Identify which cell holds the provided text, then report its [x, y] central coordinate. 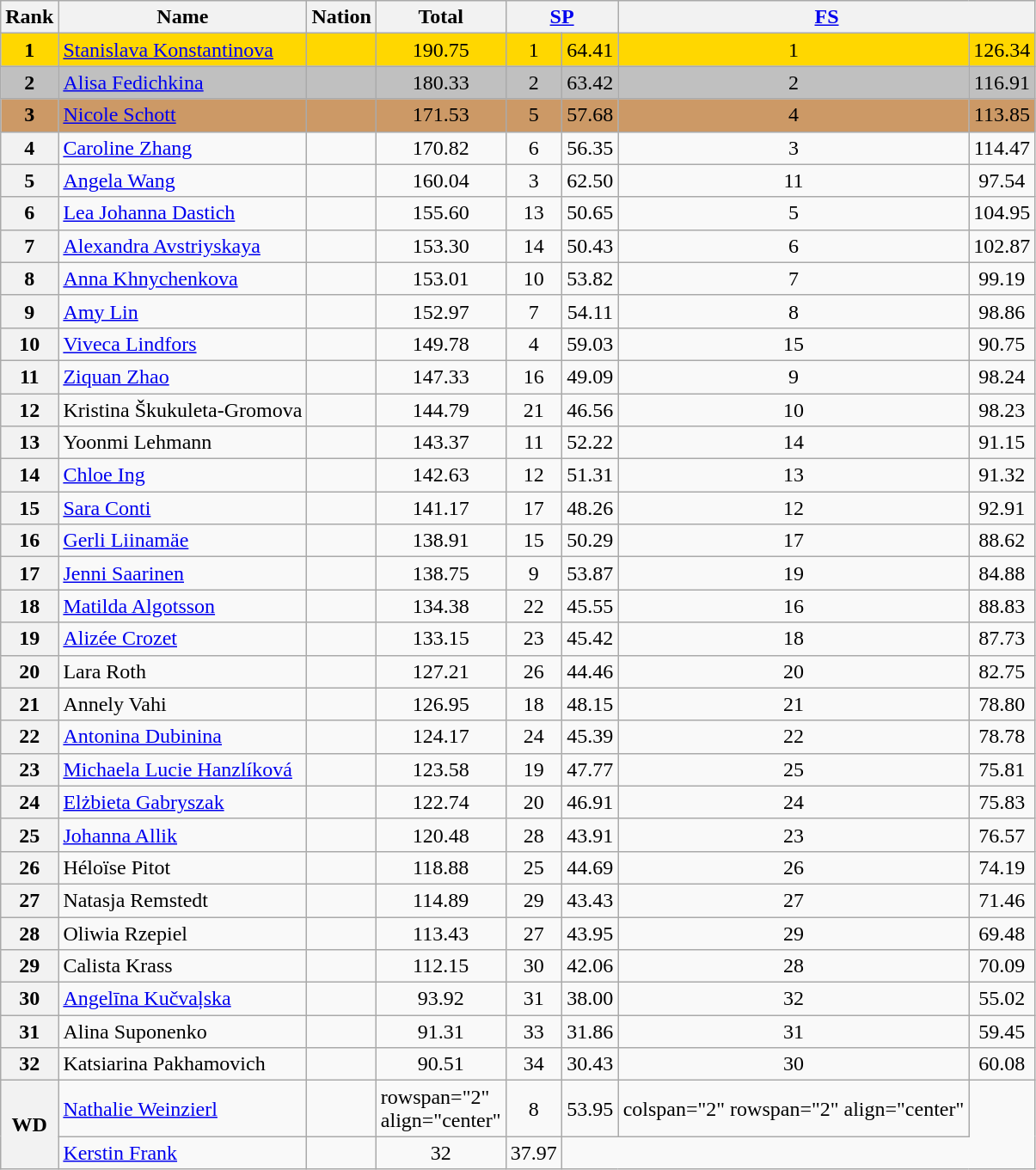
190.75 [440, 50]
143.37 [440, 443]
133.15 [440, 639]
Lara Roth [182, 671]
153.30 [440, 246]
127.21 [440, 671]
Ziquan Zhao [182, 377]
153.01 [440, 279]
98.24 [1002, 377]
126.34 [1002, 50]
98.86 [1002, 311]
46.91 [591, 802]
104.95 [1002, 213]
Rank [29, 17]
47.77 [591, 769]
138.91 [440, 541]
75.83 [1002, 802]
48.15 [591, 704]
31.86 [591, 1032]
34 [534, 1064]
75.81 [1002, 769]
30.43 [591, 1064]
60.08 [1002, 1064]
Nathalie Weinzierl [182, 1109]
43.91 [591, 835]
70.09 [1002, 966]
Elżbieta Gabryszak [182, 802]
Antonina Dubinina [182, 737]
Natasja Remstedt [182, 900]
114.47 [1002, 148]
91.31 [440, 1032]
Jenni Saarinen [182, 573]
Nicole Schott [182, 115]
59.03 [591, 344]
144.79 [440, 410]
180.33 [440, 83]
122.74 [440, 802]
113.43 [440, 933]
141.17 [440, 508]
Sara Conti [182, 508]
113.85 [1002, 115]
46.56 [591, 410]
Héloïse Pitot [182, 867]
147.33 [440, 377]
98.23 [1002, 410]
51.31 [591, 475]
118.88 [440, 867]
155.60 [440, 213]
56.35 [591, 148]
62.50 [591, 181]
Yoonmi Lehmann [182, 443]
Amy Lin [182, 311]
92.91 [1002, 508]
colspan="2" rowspan="2" align="center" [794, 1109]
64.41 [591, 50]
90.75 [1002, 344]
54.11 [591, 311]
43.95 [591, 933]
126.95 [440, 704]
74.19 [1002, 867]
45.42 [591, 639]
120.48 [440, 835]
50.29 [591, 541]
Katsiarina Pakhamovich [182, 1064]
Johanna Allik [182, 835]
90.51 [440, 1064]
124.17 [440, 737]
rowspan="2" align="center" [440, 1109]
53.95 [591, 1109]
99.19 [1002, 279]
91.32 [1002, 475]
45.55 [591, 606]
102.87 [1002, 246]
Matilda Algotsson [182, 606]
114.89 [440, 900]
Chloe Ing [182, 475]
97.54 [1002, 181]
Alisa Fedichkina [182, 83]
49.09 [591, 377]
Name [182, 17]
Angela Wang [182, 181]
Michaela Lucie Hanzlíková [182, 769]
50.43 [591, 246]
76.57 [1002, 835]
116.91 [1002, 83]
152.97 [440, 311]
Gerli Liinamäe [182, 541]
Viveca Lindfors [182, 344]
Kerstin Frank [182, 1153]
78.80 [1002, 704]
170.82 [440, 148]
78.78 [1002, 737]
Calista Krass [182, 966]
171.53 [440, 115]
160.04 [440, 181]
43.43 [591, 900]
55.02 [1002, 999]
63.42 [591, 83]
88.62 [1002, 541]
87.73 [1002, 639]
142.63 [440, 475]
149.78 [440, 344]
52.22 [591, 443]
53.82 [591, 279]
Alizée Crozet [182, 639]
93.92 [440, 999]
44.46 [591, 671]
Caroline Zhang [182, 148]
Nation [341, 17]
91.15 [1002, 443]
Stanislava Konstantinova [182, 50]
50.65 [591, 213]
Kristina Škukuleta-Gromova [182, 410]
138.75 [440, 573]
53.87 [591, 573]
82.75 [1002, 671]
59.45 [1002, 1032]
134.38 [440, 606]
33 [534, 1032]
SP [562, 17]
45.39 [591, 737]
71.46 [1002, 900]
Anna Khnychenkova [182, 279]
84.88 [1002, 573]
Alexandra Avstriyskaya [182, 246]
WD [29, 1124]
Total [440, 17]
123.58 [440, 769]
37.97 [534, 1153]
48.26 [591, 508]
Angelīna Kučvaļska [182, 999]
Annely Vahi [182, 704]
44.69 [591, 867]
FS [827, 17]
57.68 [591, 115]
88.83 [1002, 606]
Alina Suponenko [182, 1032]
Oliwia Rzepiel [182, 933]
38.00 [591, 999]
Lea Johanna Dastich [182, 213]
112.15 [440, 966]
69.48 [1002, 933]
42.06 [591, 966]
